Capture the cell that displays the provided text and extract its (x, y) central coordinate. 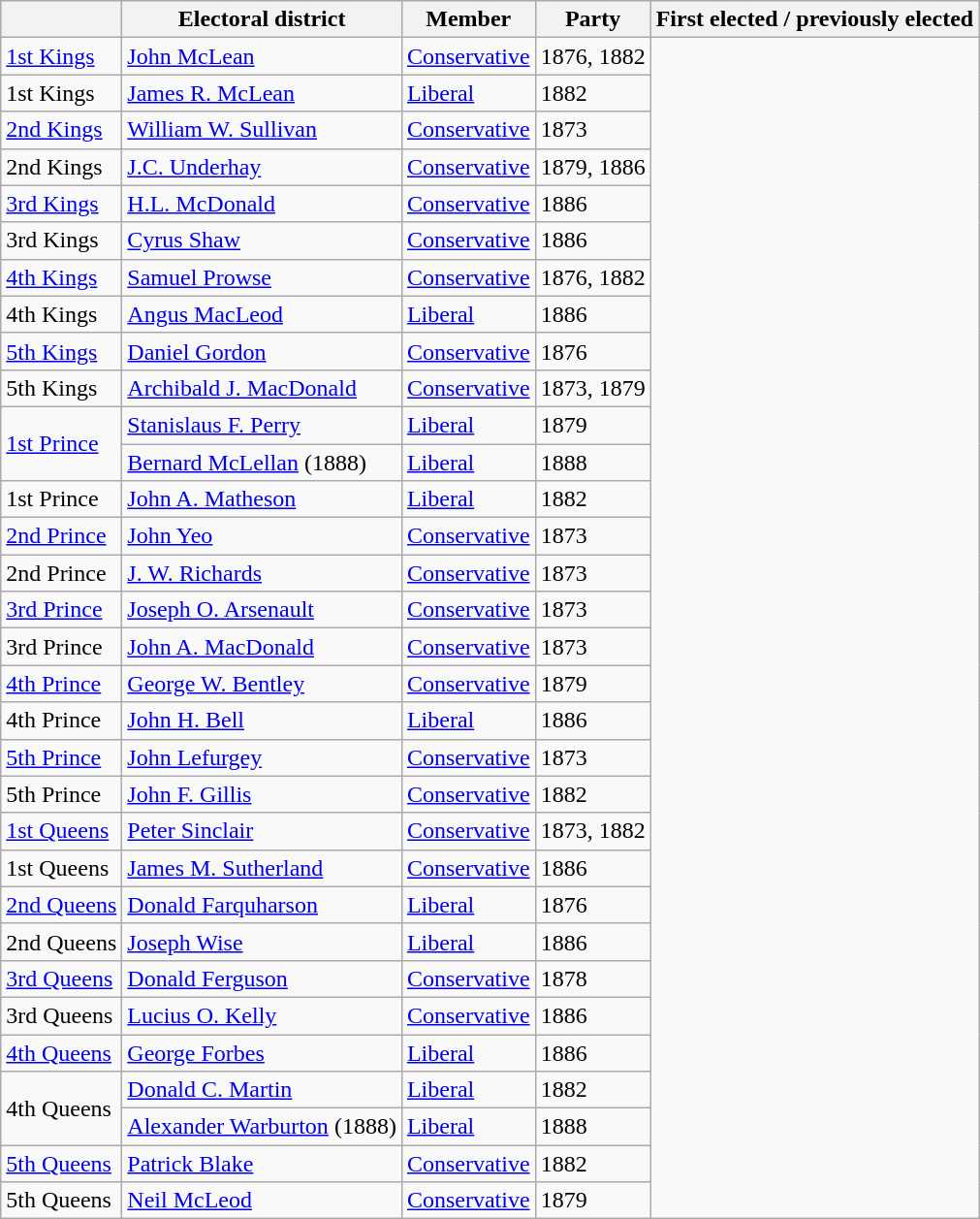
William W. Sullivan (262, 130)
James M. Sutherland (262, 868)
J. W. Richards (262, 573)
John McLean (262, 56)
1873, 1882 (593, 831)
John H. Bell (262, 721)
George W. Bentley (262, 684)
Neil McLeod (262, 1201)
Daniel Gordon (262, 351)
John Lefurgey (262, 757)
Bernard McLellan (1888) (262, 463)
Angus MacLeod (262, 314)
First elected / previously elected (814, 19)
Samuel Prowse (262, 277)
Alexander Warburton (1888) (262, 1127)
1878 (593, 978)
Donald Farquharson (262, 905)
Patrick Blake (262, 1164)
Donald C. Martin (262, 1090)
George Forbes (262, 1052)
James R. McLean (262, 93)
Joseph O. Arsenault (262, 610)
John A. MacDonald (262, 647)
Stanislaus F. Perry (262, 425)
Peter Sinclair (262, 831)
Party (593, 19)
Donald Ferguson (262, 978)
Joseph Wise (262, 942)
John Yeo (262, 536)
1879, 1886 (593, 167)
John A. Matheson (262, 499)
Member (468, 19)
H.L. McDonald (262, 204)
J.C. Underhay (262, 167)
Lucius O. Kelly (262, 1015)
Archibald J. MacDonald (262, 388)
Electoral district (262, 19)
Cyrus Shaw (262, 241)
John F. Gillis (262, 794)
1873, 1879 (593, 388)
